Return the [x, y] coordinate for the center point of the cell that contains the specified text.  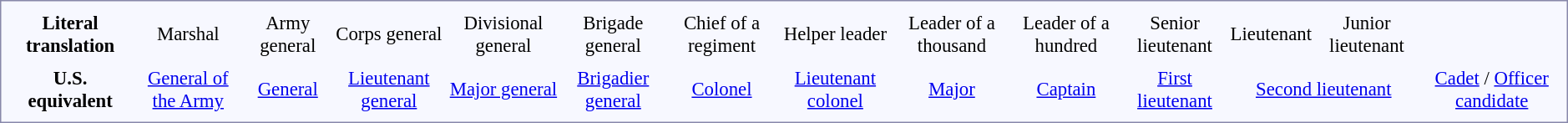
General of the Army [188, 89]
Brigade general [613, 33]
Second lieutenant [1323, 89]
Corps general [389, 33]
General [287, 89]
Senior lieutenant [1175, 33]
Army general [287, 33]
Divisional general [504, 33]
U.S. equivalent [70, 89]
Chief of a regiment [721, 33]
Junior lieutenant [1368, 33]
Major [952, 89]
Brigadier general [613, 89]
Colonel [721, 89]
Lieutenant colonel [835, 89]
Lieutenant [1271, 33]
Literal translation [70, 33]
Cadet / Officer candidate [1491, 89]
Leader of a thousand [952, 33]
Captain [1066, 89]
Major general [504, 89]
Leader of a hundred [1066, 33]
Helper leader [835, 33]
Lieutenant general [389, 89]
First lieutenant [1175, 89]
Marshal [188, 33]
